From the cell containing the given text, extract its center point as [x, y] coordinate. 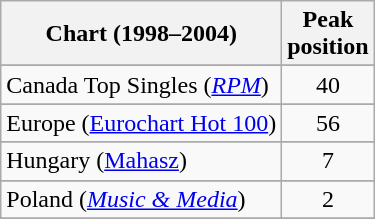
40 [328, 85]
7 [328, 161]
Poland (Music & Media) [142, 199]
Chart (1998–2004) [142, 34]
Hungary (Mahasz) [142, 161]
56 [328, 123]
2 [328, 199]
Canada Top Singles (RPM) [142, 85]
Peakposition [328, 34]
Europe (Eurochart Hot 100) [142, 123]
